Search for the cell housing the specified text and yield its (X, Y) center coordinate. 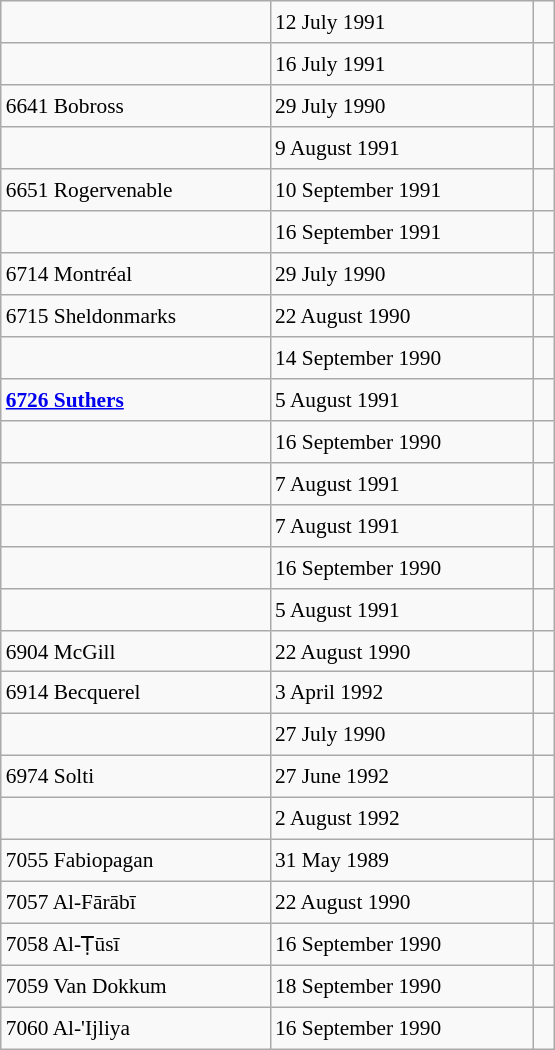
7058 Al-Ṭūsī (136, 945)
16 July 1991 (402, 64)
27 July 1990 (402, 735)
16 September 1991 (402, 232)
10 September 1991 (402, 190)
6714 Montréal (136, 274)
7060 Al-'Ijliya (136, 1028)
6651 Rogervenable (136, 190)
7055 Fabiopagan (136, 861)
3 April 1992 (402, 693)
6726 Suthers (136, 399)
6641 Bobross (136, 106)
27 June 1992 (402, 777)
18 September 1990 (402, 986)
7059 Van Dokkum (136, 986)
6715 Sheldonmarks (136, 316)
6914 Becquerel (136, 693)
6904 McGill (136, 651)
12 July 1991 (402, 22)
6974 Solti (136, 777)
14 September 1990 (402, 358)
7057 Al-Fārābī (136, 903)
2 August 1992 (402, 819)
9 August 1991 (402, 148)
31 May 1989 (402, 861)
